For the text-containing cell, return its midpoint in [X, Y] coordinate format. 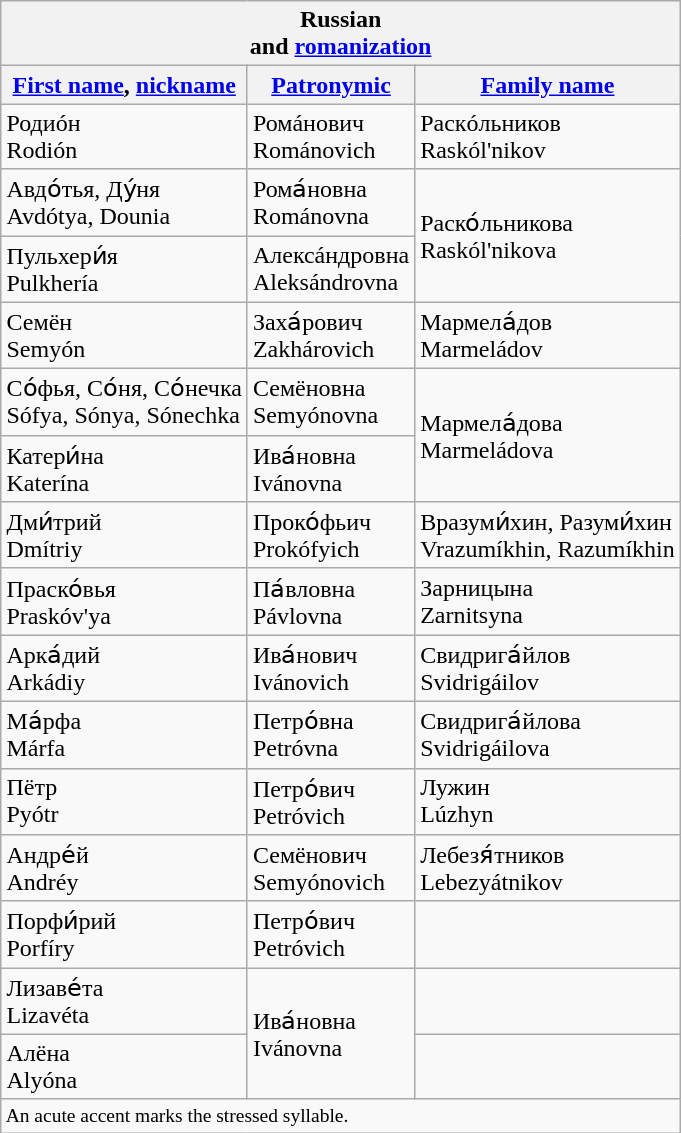
Свидрига́йловSvidrigáilov [548, 668]
Лизаве́таLizavéta [124, 1002]
Patronymic [330, 85]
СемёнSemyón [124, 336]
First name, nickname [124, 85]
Пульхери́яPulkhería [124, 270]
Ма́рфаMárfa [124, 734]
Петро́внаPetróvna [330, 734]
Андре́йAndréy [124, 868]
Арка́дийArkádiy [124, 668]
РодиóнRodión [124, 136]
Ива́новичIvánovich [330, 668]
ЛужинLúzhyn [548, 802]
Family name [548, 85]
An acute accent marks the stressed syllable. [340, 1116]
Рома́новнаRománovna [330, 202]
Проко́фьичProkófyich [330, 536]
Праско́вьяPraskóv'ya [124, 602]
СемёновнаSemyónovna [330, 402]
Свидрига́йловаSvidrigáilova [548, 734]
Раско́льниковаRaskól'nikova [548, 236]
Заха́ровичZakhárovich [330, 336]
АлексáндровнаAleksándrovna [330, 270]
Катери́наKaterína [124, 468]
АлёнаAlyóna [124, 1066]
РомáновичRománovich [330, 136]
Russianand romanization [340, 34]
ПётрPyótr [124, 802]
Вразуми́хин, Разуми́хинVrazumíkhin, Razumíkhin [548, 536]
Авдо́тья, Ду́ня Avdótya, Dounia [124, 202]
РаскóльниковRaskól'nikov [548, 136]
СемёновичSemyónovich [330, 868]
Мармела́довMarmeládov [548, 336]
Дми́трийDmítriy [124, 536]
Мармела́доваMarmeládova [548, 436]
Со́фья, Со́ня, Со́нечкаSófya, Sónya, Sónechka [124, 402]
ЗарницынаZarnitsyna [548, 602]
Порфи́рийPorfíry [124, 934]
Лебезя́тниковLebezyátnikov [548, 868]
Па́вловнаPávlovna [330, 602]
